Pinpoint the cell where the given text exists, returning its [X, Y] midpoint coordinate. 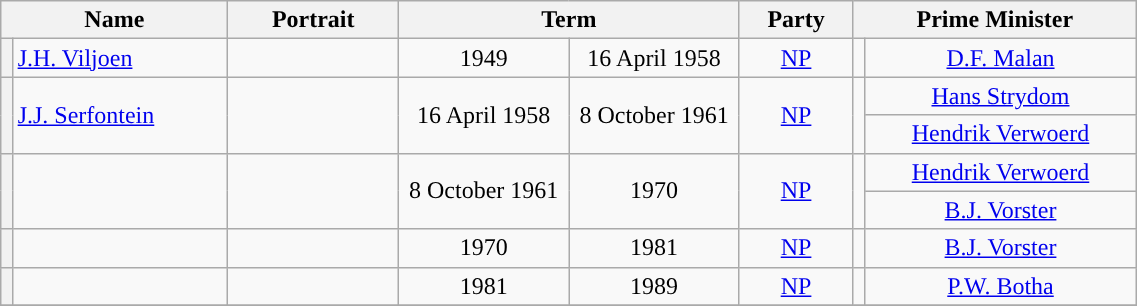
Hans Strydom [1000, 96]
Prime Minister [995, 20]
D.F. Malan [1000, 58]
1949 [483, 58]
Portrait [314, 20]
P.W. Botha [1000, 286]
1989 [654, 286]
Term [568, 20]
Party [796, 20]
J.H. Viljoen [120, 58]
J.J. Serfontein [120, 115]
Name [114, 20]
